Extract the [x, y] coordinate from the center of the cell holding the provided text.  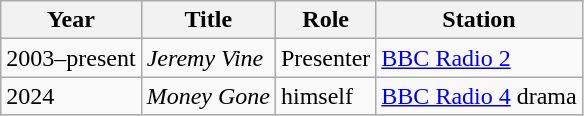
himself [325, 96]
Station [479, 20]
2024 [71, 96]
BBC Radio 4 drama [479, 96]
Presenter [325, 58]
Year [71, 20]
BBC Radio 2 [479, 58]
Role [325, 20]
Jeremy Vine [208, 58]
Money Gone [208, 96]
Title [208, 20]
2003–present [71, 58]
